Detect which cell encompasses the target text, then output its [X, Y] center coordinate. 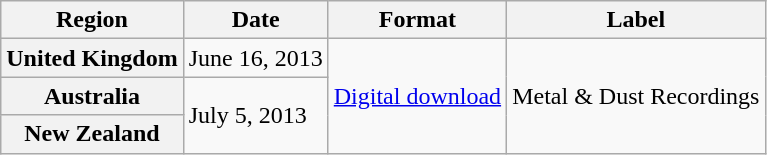
Region [92, 20]
Date [256, 20]
Format [417, 20]
Label [636, 20]
June 16, 2013 [256, 58]
Digital download [417, 96]
July 5, 2013 [256, 115]
United Kingdom [92, 58]
Australia [92, 96]
Metal & Dust Recordings [636, 96]
New Zealand [92, 134]
